From the cell containing the given text, extract its center point as (X, Y) coordinate. 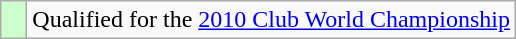
Qualified for the 2010 Club World Championship (272, 20)
